Scan for the cell matching the given text and deliver its [X, Y] coordinate at center. 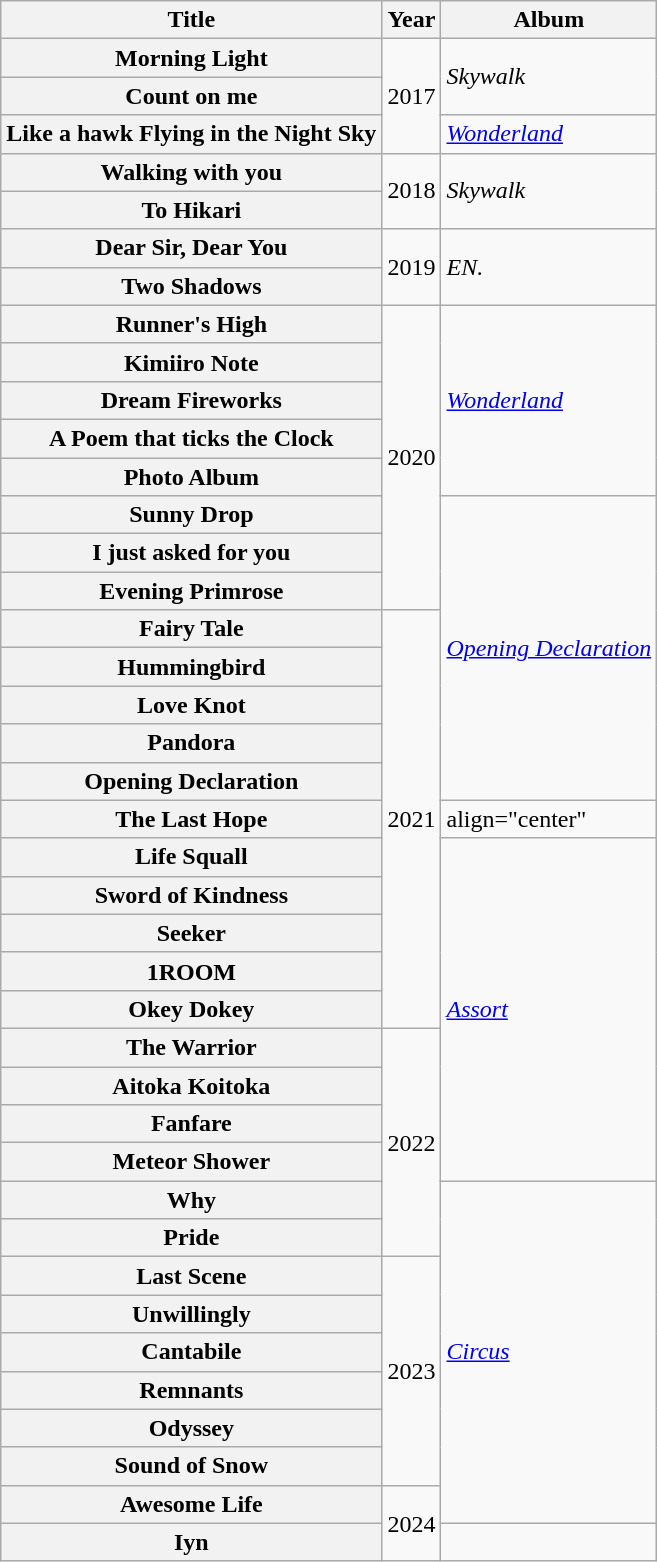
Walking with you [192, 172]
2021 [412, 820]
I just asked for you [192, 553]
Awesome Life [192, 1504]
Love Knot [192, 705]
The Warrior [192, 1047]
Circus [549, 1352]
Photo Album [192, 477]
A Poem that ticks the Clock [192, 438]
Like a hawk Flying in the Night Sky [192, 134]
Morning Light [192, 58]
Dream Fireworks [192, 400]
Why [192, 1200]
2022 [412, 1142]
2018 [412, 191]
Meteor Shower [192, 1162]
The Last Hope [192, 819]
Okey Dokey [192, 1009]
Unwillingly [192, 1314]
align="center" [549, 819]
Kimiiro Note [192, 362]
Sound of Snow [192, 1466]
Sword of Kindness [192, 895]
2017 [412, 96]
Seeker [192, 933]
Sunny Drop [192, 515]
2024 [412, 1523]
Fanfare [192, 1124]
Two Shadows [192, 286]
1ROOM [192, 971]
EN. [549, 267]
Fairy Tale [192, 629]
Last Scene [192, 1276]
Year [412, 20]
Life Squall [192, 857]
Count on me [192, 96]
2019 [412, 267]
Album [549, 20]
Hummingbird [192, 667]
Assort [549, 1010]
Remnants [192, 1390]
Aitoka Koitoka [192, 1085]
To Hikari [192, 210]
Cantabile [192, 1352]
2020 [412, 457]
Evening Primrose [192, 591]
Odyssey [192, 1428]
Runner's High [192, 324]
Title [192, 20]
Iyn [192, 1542]
Pandora [192, 743]
Dear Sir, Dear You [192, 248]
2023 [412, 1371]
Pride [192, 1238]
